Identify which cell holds the provided text, then report its (x, y) central coordinate. 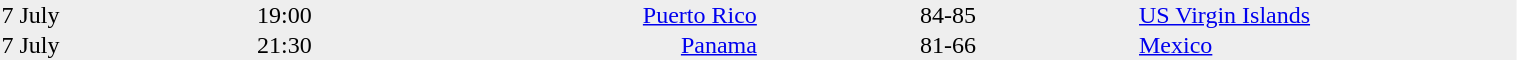
21:30 (285, 45)
US Virgin Islands (1328, 15)
84-85 (948, 15)
81-66 (948, 45)
19:00 (285, 15)
Puerto Rico (568, 15)
Mexico (1328, 45)
Panama (568, 45)
